Detect which cell encompasses the target text, then output its (x, y) center coordinate. 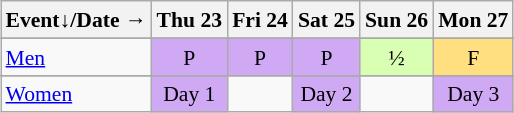
Sat 25 (326, 20)
Women (76, 94)
Day 1 (190, 94)
F (473, 56)
Fri 24 (260, 20)
½ (396, 56)
Mon 27 (473, 20)
Event↓/Date → (76, 20)
Day 3 (473, 94)
Men (76, 56)
Thu 23 (190, 20)
Sun 26 (396, 20)
Day 2 (326, 94)
